Provide the (x, y) coordinate of the cell's center where the given text is located.  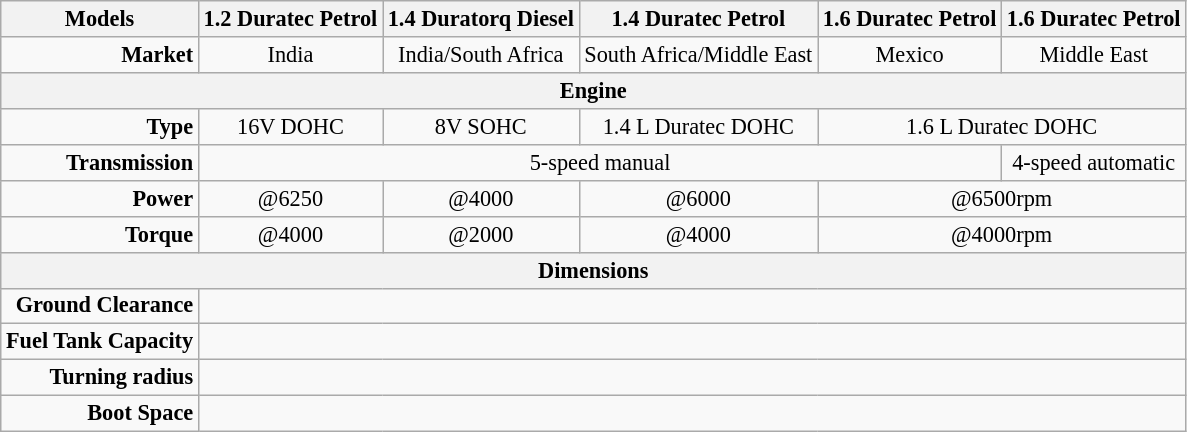
@6000 (698, 198)
1.2 Duratec Petrol (290, 19)
Turning radius (100, 378)
Power (100, 198)
1.4 L Duratec DOHC (698, 126)
Market (100, 55)
4-speed automatic (1094, 162)
Transmission (100, 162)
16V DOHC (290, 126)
India (290, 55)
@6250 (290, 198)
Type (100, 126)
Fuel Tank Capacity (100, 342)
Engine (594, 90)
@6500rpm (1002, 198)
Torque (100, 234)
1.6 L Duratec DOHC (1002, 126)
1.4 Duratorq Diesel (480, 19)
5-speed manual (600, 162)
Ground Clearance (100, 306)
Models (100, 19)
@2000 (480, 234)
Dimensions (594, 270)
Boot Space (100, 414)
1.4 Duratec Petrol (698, 19)
India/South Africa (480, 55)
Mexico (910, 55)
8V SOHC (480, 126)
@4000rpm (1002, 234)
Middle East (1094, 55)
South Africa/Middle East (698, 55)
